Find where the given text appears and provide that cell's center as [X, Y] coordinate. 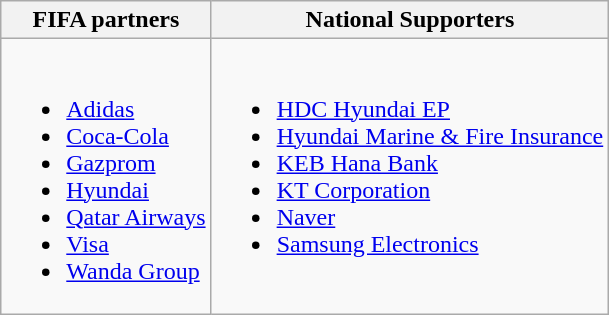
AdidasCoca-ColaGazpromHyundaiQatar AirwaysVisaWanda Group [106, 176]
HDC Hyundai EPHyundai Marine & Fire InsuranceKEB Hana BankKT CorporationNaverSamsung Electronics [410, 176]
FIFA partners [106, 20]
National Supporters [410, 20]
